Return the [x, y] coordinate for the center point of the cell that contains the specified text.  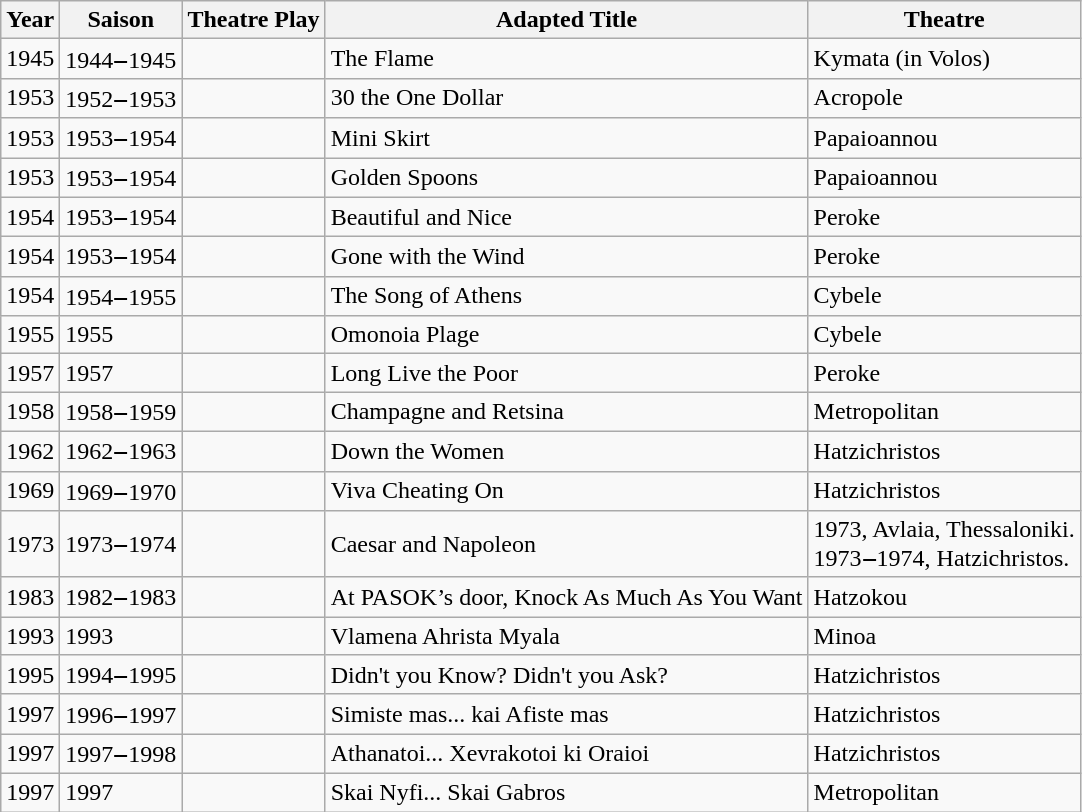
1952‒1953 [121, 98]
Saison [121, 20]
Kymata (in Volos) [944, 59]
Minoa [944, 636]
Down the Women [566, 451]
Didn't you Know? Didn't you Ask? [566, 675]
Skai Nyfi... Skai Gabros [566, 792]
Hatzokou [944, 597]
1958‒1959 [121, 412]
Viva Cheating On [566, 491]
1945 [30, 59]
1944‒1945 [121, 59]
1962 [30, 451]
1954‒1955 [121, 296]
Theatre [944, 20]
Year [30, 20]
Gone with the Wind [566, 257]
Athanatoi... Χevrakotoi ki Οraioi [566, 754]
1973 [30, 544]
Beautiful and Nice [566, 217]
At PASOK’s door, Knock As Much As You Want [566, 597]
30 the One Dollar [566, 98]
1969‒1970 [121, 491]
Theatre Play [254, 20]
1982‒1983 [121, 597]
1973‒1974 [121, 544]
The Song of Athens [566, 296]
Vlamena Ahrista Myala [566, 636]
1958 [30, 412]
Adapted Title [566, 20]
Caesar and Napoleon [566, 544]
The Flame [566, 59]
1969 [30, 491]
Acropole [944, 98]
Champagne and Retsina [566, 412]
Simiste mas... kai Afiste mas [566, 714]
1973, Avlaia, Thessaloniki. 1973‒1974, Hatzichristos. [944, 544]
1995 [30, 675]
Long Live the Poor [566, 373]
1983 [30, 597]
Omonoia Plage [566, 335]
1994‒1995 [121, 675]
1996‒1997 [121, 714]
Golden Spoons [566, 178]
1962‒1963 [121, 451]
1997‒1998 [121, 754]
Mini Skirt [566, 138]
